Return the (X, Y) coordinate for the center point of the cell that contains the specified text.  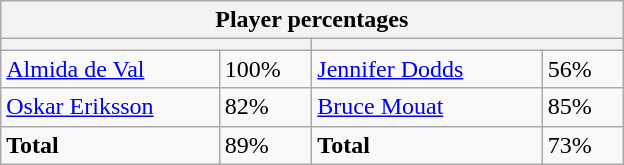
Jennifer Dodds (427, 69)
89% (266, 145)
Almida de Val (110, 69)
100% (266, 69)
Player percentages (312, 20)
73% (582, 145)
82% (266, 107)
85% (582, 107)
Bruce Mouat (427, 107)
Oskar Eriksson (110, 107)
56% (582, 69)
